Return the (x, y) coordinate for the center point of the cell that contains the specified text.  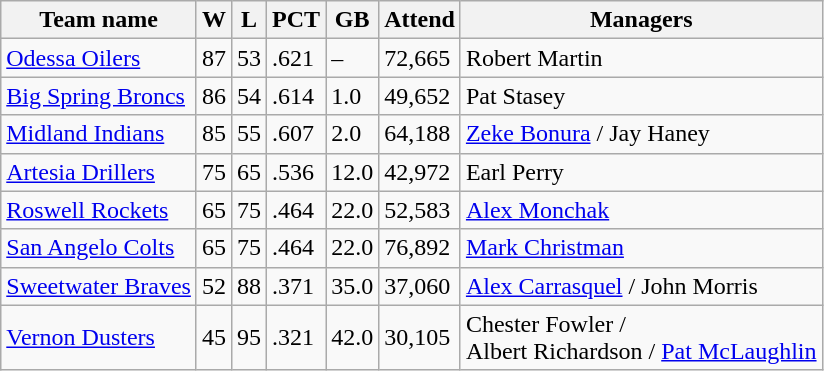
45 (214, 338)
W (214, 20)
GB (352, 20)
86 (214, 96)
Team name (99, 20)
12.0 (352, 172)
2.0 (352, 134)
87 (214, 58)
Zeke Bonura / Jay Haney (641, 134)
53 (248, 58)
1.0 (352, 96)
Robert Martin (641, 58)
95 (248, 338)
88 (248, 286)
Pat Stasey (641, 96)
Odessa Oilers (99, 58)
64,188 (420, 134)
42.0 (352, 338)
Managers (641, 20)
Roswell Rockets (99, 210)
76,892 (420, 248)
54 (248, 96)
Artesia Drillers (99, 172)
Earl Perry (641, 172)
Chester Fowler / Albert Richardson / Pat McLaughlin (641, 338)
.536 (296, 172)
52,583 (420, 210)
30,105 (420, 338)
.621 (296, 58)
Vernon Dusters (99, 338)
49,652 (420, 96)
.321 (296, 338)
72,665 (420, 58)
San Angelo Colts (99, 248)
L (248, 20)
Attend (420, 20)
PCT (296, 20)
.614 (296, 96)
Midland Indians (99, 134)
85 (214, 134)
Alex Carrasquel / John Morris (641, 286)
42,972 (420, 172)
.607 (296, 134)
Big Spring Broncs (99, 96)
.371 (296, 286)
– (352, 58)
Mark Christman (641, 248)
55 (248, 134)
Sweetwater Braves (99, 286)
37,060 (420, 286)
Alex Monchak (641, 210)
35.0 (352, 286)
52 (214, 286)
